Return (X, Y) of the center of cell containing provided text 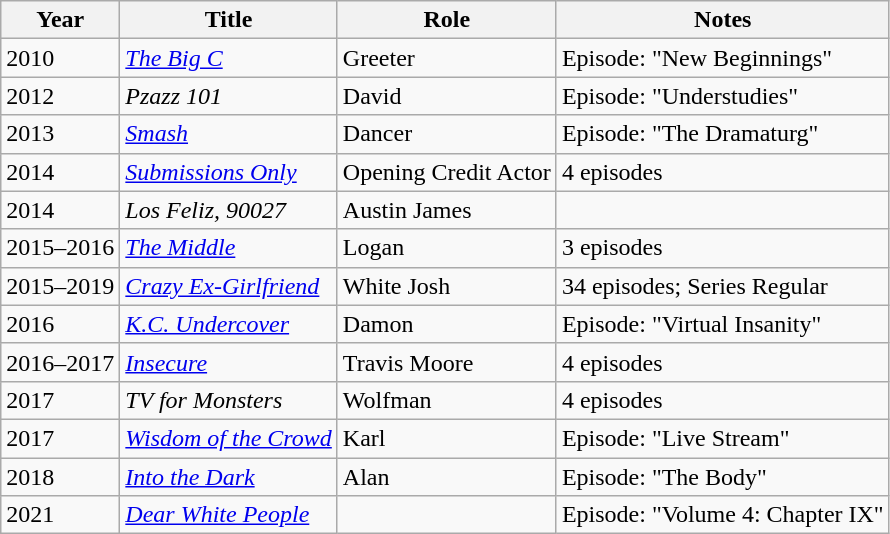
Episode: "Live Stream" (722, 438)
Los Feliz, 90027 (229, 210)
Wisdom of the Crowd (229, 438)
Crazy Ex-Girlfriend (229, 286)
David (446, 96)
Dancer (446, 134)
Title (229, 20)
Travis Moore (446, 362)
Pzazz 101 (229, 96)
2016–2017 (60, 362)
Wolfman (446, 400)
Episode: "Volume 4: Chapter IX" (722, 515)
3 episodes (722, 248)
2018 (60, 477)
Greeter (446, 58)
Episode: "The Body" (722, 477)
2016 (60, 324)
Alan (446, 477)
2013 (60, 134)
Damon (446, 324)
Notes (722, 20)
K.C. Undercover (229, 324)
Logan (446, 248)
Episode: "The Dramaturg" (722, 134)
White Josh (446, 286)
Insecure (229, 362)
Episode: "Understudies" (722, 96)
2012 (60, 96)
2021 (60, 515)
Role (446, 20)
2010 (60, 58)
Episode: "New Beginnings" (722, 58)
Opening Credit Actor (446, 172)
Submissions Only (229, 172)
Into the Dark (229, 477)
Dear White People (229, 515)
The Big C (229, 58)
Year (60, 20)
2015–2019 (60, 286)
Episode: "Virtual Insanity" (722, 324)
TV for Monsters (229, 400)
The Middle (229, 248)
2015–2016 (60, 248)
Austin James (446, 210)
Smash (229, 134)
34 episodes; Series Regular (722, 286)
Karl (446, 438)
